Find where the given text appears and provide that cell's center as (x, y) coordinate. 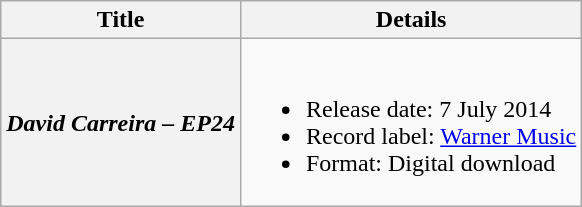
Release date: 7 July 2014Record label: Warner MusicFormat: Digital download (410, 122)
Title (121, 20)
Details (410, 20)
David Carreira – EP24 (121, 122)
